Locate the cell with the specified text and output its (X, Y) center coordinate. 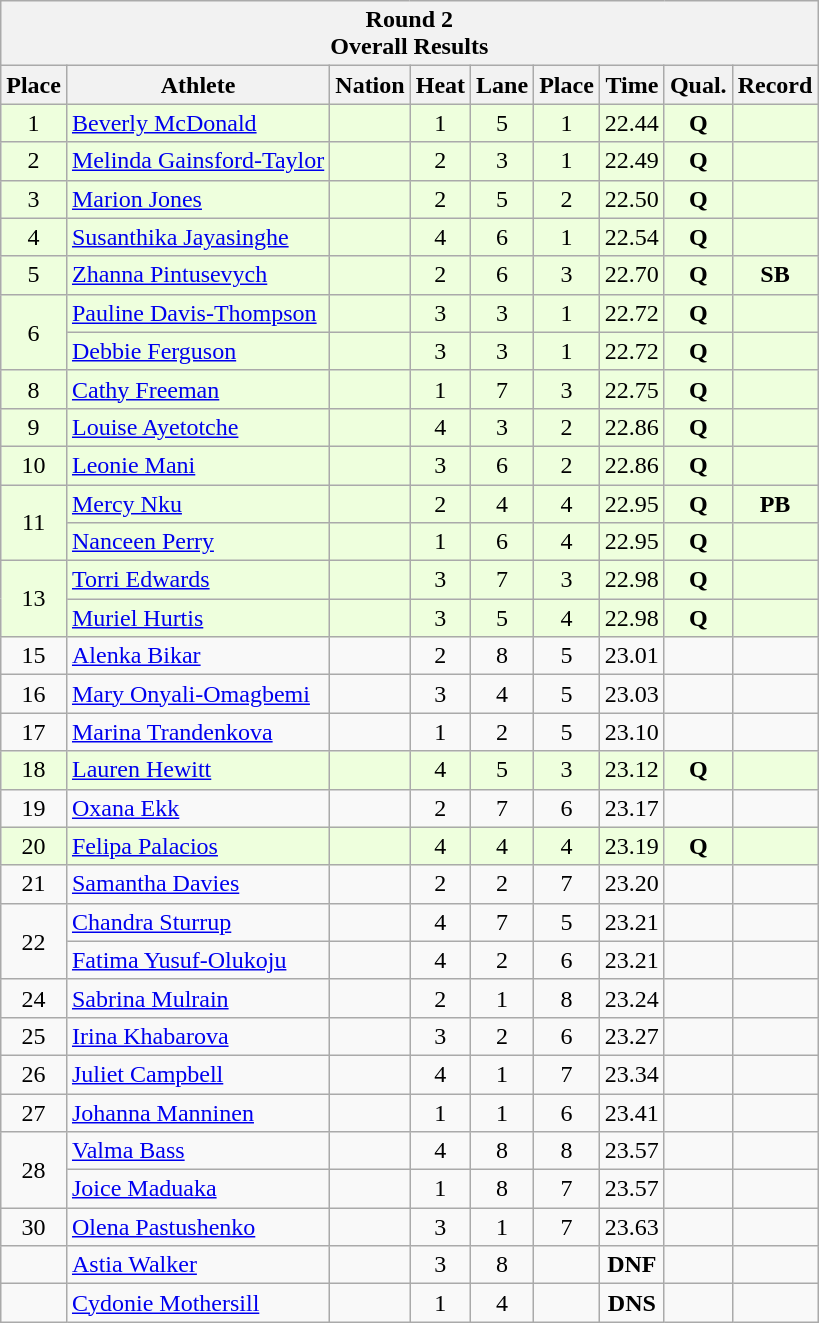
Torri Edwards (198, 580)
23.63 (632, 1227)
Round 2 Overall Results (410, 34)
20 (34, 846)
18 (34, 770)
21 (34, 884)
15 (34, 656)
13 (34, 599)
22.50 (632, 199)
Nanceen Perry (198, 542)
23.17 (632, 808)
22.54 (632, 237)
22.70 (632, 275)
23.10 (632, 732)
23.24 (632, 998)
16 (34, 694)
Muriel Hurtis (198, 618)
Louise Ayetotche (198, 427)
Valma Bass (198, 1151)
Melinda Gainsford-Taylor (198, 161)
22.75 (632, 389)
23.01 (632, 656)
23.41 (632, 1113)
Olena Pastushenko (198, 1227)
Johanna Manninen (198, 1113)
Athlete (198, 85)
Juliet Campbell (198, 1074)
Beverly McDonald (198, 123)
Irina Khabarova (198, 1036)
10 (34, 465)
28 (34, 1170)
Nation (370, 85)
Pauline Davis-Thompson (198, 313)
Fatima Yusuf-Olukoju (198, 960)
22.49 (632, 161)
Record (775, 85)
Chandra Sturrup (198, 922)
9 (34, 427)
23.34 (632, 1074)
Debbie Ferguson (198, 351)
19 (34, 808)
Time (632, 85)
Oxana Ekk (198, 808)
Felipa Palacios (198, 846)
23.20 (632, 884)
23.19 (632, 846)
30 (34, 1227)
23.03 (632, 694)
Alenka Bikar (198, 656)
Marina Trandenkova (198, 732)
Astia Walker (198, 1265)
23.27 (632, 1036)
Zhanna Pintusevych (198, 275)
Cathy Freeman (198, 389)
Mercy Nku (198, 503)
26 (34, 1074)
Lauren Hewitt (198, 770)
22.44 (632, 123)
PB (775, 503)
Susanthika Jayasinghe (198, 237)
Mary Onyali-Omagbemi (198, 694)
27 (34, 1113)
Joice Maduaka (198, 1189)
11 (34, 522)
22 (34, 941)
Leonie Mani (198, 465)
Qual. (698, 85)
Lane (502, 85)
DNF (632, 1265)
SB (775, 275)
23.12 (632, 770)
Samantha Davies (198, 884)
Heat (440, 85)
Sabrina Mulrain (198, 998)
Marion Jones (198, 199)
17 (34, 732)
DNS (632, 1303)
Cydonie Mothersill (198, 1303)
25 (34, 1036)
24 (34, 998)
